Detect which cell encompasses the target text, then output its (x, y) center coordinate. 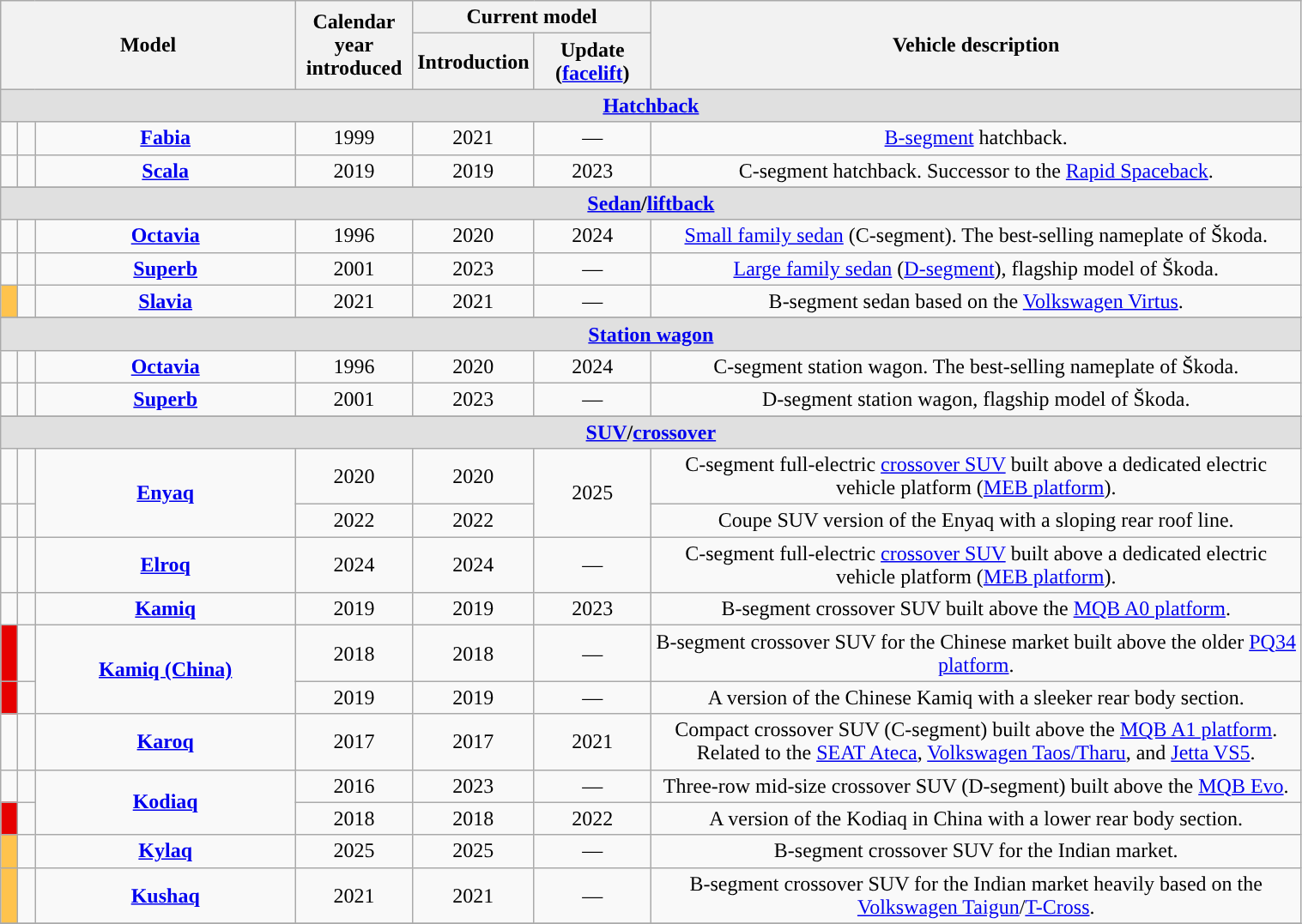
Enyaq (165, 492)
Elroq (165, 565)
C-segment station wagon. The best-selling nameplate of Škoda. (976, 366)
Sedan/liftback (651, 203)
Coupe SUV version of the Enyaq with a sloping rear roof line. (976, 521)
Slavia (165, 301)
Three-row mid-size crossover SUV (D-segment) built above the MQB Evo. (976, 786)
B-segment crossover SUV for the Indian market heavily based on the Volkswagen Taigun/T-Cross. (976, 896)
1999 (354, 138)
Station wagon (651, 334)
Kodiaq (165, 802)
C-segment hatchback. Successor to the Rapid Spaceback. (976, 171)
B-segment crossover SUV built above the MQB A0 platform. (976, 609)
A version of the Chinese Kamiq with a sleeker rear body section. (976, 698)
Scala (165, 171)
B-segment sedan based on the Volkswagen Virtus. (976, 301)
Hatchback (651, 106)
Model (148, 45)
Kylaq (165, 851)
Small family sedan (C-segment). The best-selling nameplate of Škoda. (976, 236)
Kamiq (165, 609)
Introduction (474, 62)
D-segment station wagon, flagship model of Škoda. (976, 399)
Compact crossover SUV (C-segment) built above the MQB A1 platform. Related to the SEAT Ateca, Volkswagen Taos/Tharu, and Jetta VS5. (976, 741)
Large family sedan (D-segment), flagship model of Škoda. (976, 269)
SUV/crossover (651, 432)
B-segment hatchback. (976, 138)
A version of the Kodiaq in China with a lower rear body section. (976, 818)
Current model (532, 17)
Fabia (165, 138)
Kamiq (China) (165, 669)
2016 (354, 786)
Vehicle description (976, 45)
Update (facelift) (592, 62)
Karoq (165, 741)
Kushaq (165, 896)
Calendar yearintroduced (354, 45)
B-segment crossover SUV for the Chinese market built above the older PQ34 platform. (976, 654)
B-segment crossover SUV for the Indian market. (976, 851)
